Identify which cell holds the provided text, then report its (X, Y) central coordinate. 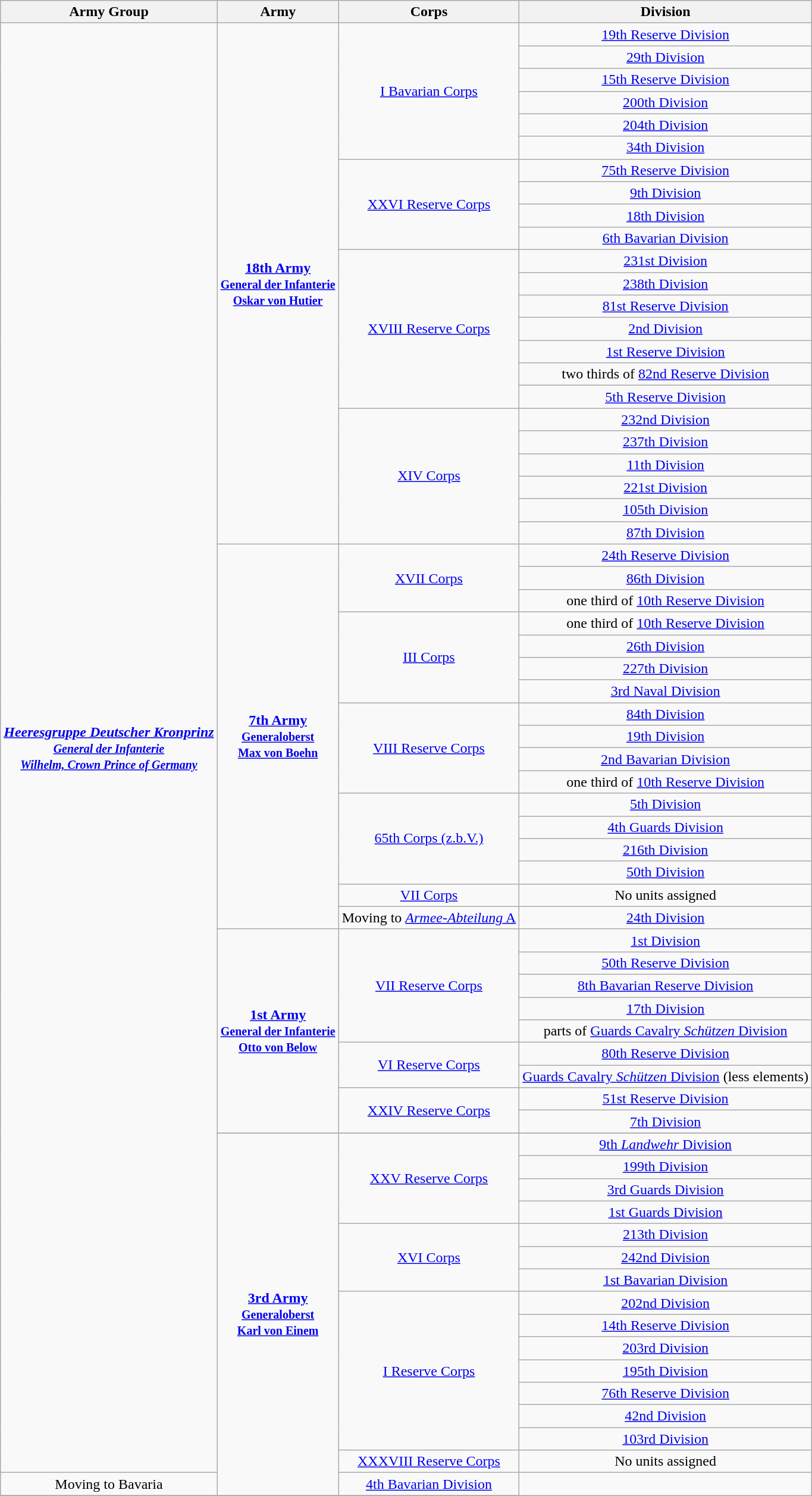
34th Division (666, 148)
Division (666, 12)
200th Division (666, 102)
65th Corps (z.b.V.) (429, 838)
VII Reserve Corps (429, 985)
11th Division (666, 465)
3rd Naval Division (666, 691)
202nd Division (666, 1303)
81st Reserve Division (666, 306)
9th Division (666, 193)
19th Reserve Division (666, 35)
VIII Reserve Corps (429, 748)
7th ArmyGeneraloberstMax von Boehn (278, 737)
1st Reserve Division (666, 352)
Guards Cavalry Schützen Division (less elements) (666, 1076)
231st Division (666, 261)
195th Division (666, 1370)
1st Bavarian Division (666, 1280)
42nd Division (666, 1416)
26th Division (666, 646)
199th Division (666, 1167)
4th Bavarian Division (429, 1484)
204th Division (666, 125)
XVII Corps (429, 578)
87th Division (666, 533)
VI Reserve Corps (429, 1065)
227th Division (666, 669)
17th Division (666, 1009)
24th Reserve Division (666, 555)
Army (278, 12)
XXV Reserve Corps (429, 1178)
XVIII Reserve Corps (429, 328)
14th Reserve Division (666, 1325)
III Corps (429, 657)
I Bavarian Corps (429, 91)
Heeresgruppe Deutscher KronprinzGeneral der InfanterieWilhelm, Crown Prince of Germany (109, 748)
103rd Division (666, 1439)
7th Division (666, 1122)
221st Division (666, 487)
50th Division (666, 872)
2nd Bavarian Division (666, 759)
XXVI Reserve Corps (429, 204)
1st Guards Division (666, 1212)
Moving to Bavaria (109, 1484)
18th ArmyGeneral der InfanterieOskar von Hutier (278, 283)
51st Reserve Division (666, 1099)
XVI Corps (429, 1257)
8th Bavarian Reserve Division (666, 985)
203rd Division (666, 1348)
XIV Corps (429, 476)
80th Reserve Division (666, 1054)
I Reserve Corps (429, 1370)
24th Division (666, 918)
50th Reserve Division (666, 963)
1st ArmyGeneral der InfanterieOtto von Below (278, 1031)
1st Division (666, 940)
84th Division (666, 714)
VII Corps (429, 895)
2nd Division (666, 329)
6th Bavarian Division (666, 238)
19th Division (666, 737)
XXXVIII Reserve Corps (429, 1461)
15th Reserve Division (666, 80)
75th Reserve Division (666, 170)
232nd Division (666, 420)
29th Division (666, 57)
Army Group (109, 12)
18th Division (666, 215)
Moving to Armee-Abteilung A (429, 918)
XXIV Reserve Corps (429, 1110)
105th Division (666, 510)
76th Reserve Division (666, 1394)
242nd Division (666, 1257)
3rd Guards Division (666, 1190)
238th Division (666, 284)
213th Division (666, 1235)
86th Division (666, 578)
Corps (429, 12)
9th Landwehr Division (666, 1144)
237th Division (666, 442)
parts of Guards Cavalry Schützen Division (666, 1031)
two thirds of 82nd Reserve Division (666, 374)
5th Reserve Division (666, 397)
4th Guards Division (666, 827)
3rd ArmyGeneraloberstKarl von Einem (278, 1314)
216th Division (666, 850)
5th Division (666, 805)
